Locate the cell with the specified text and output its [X, Y] center coordinate. 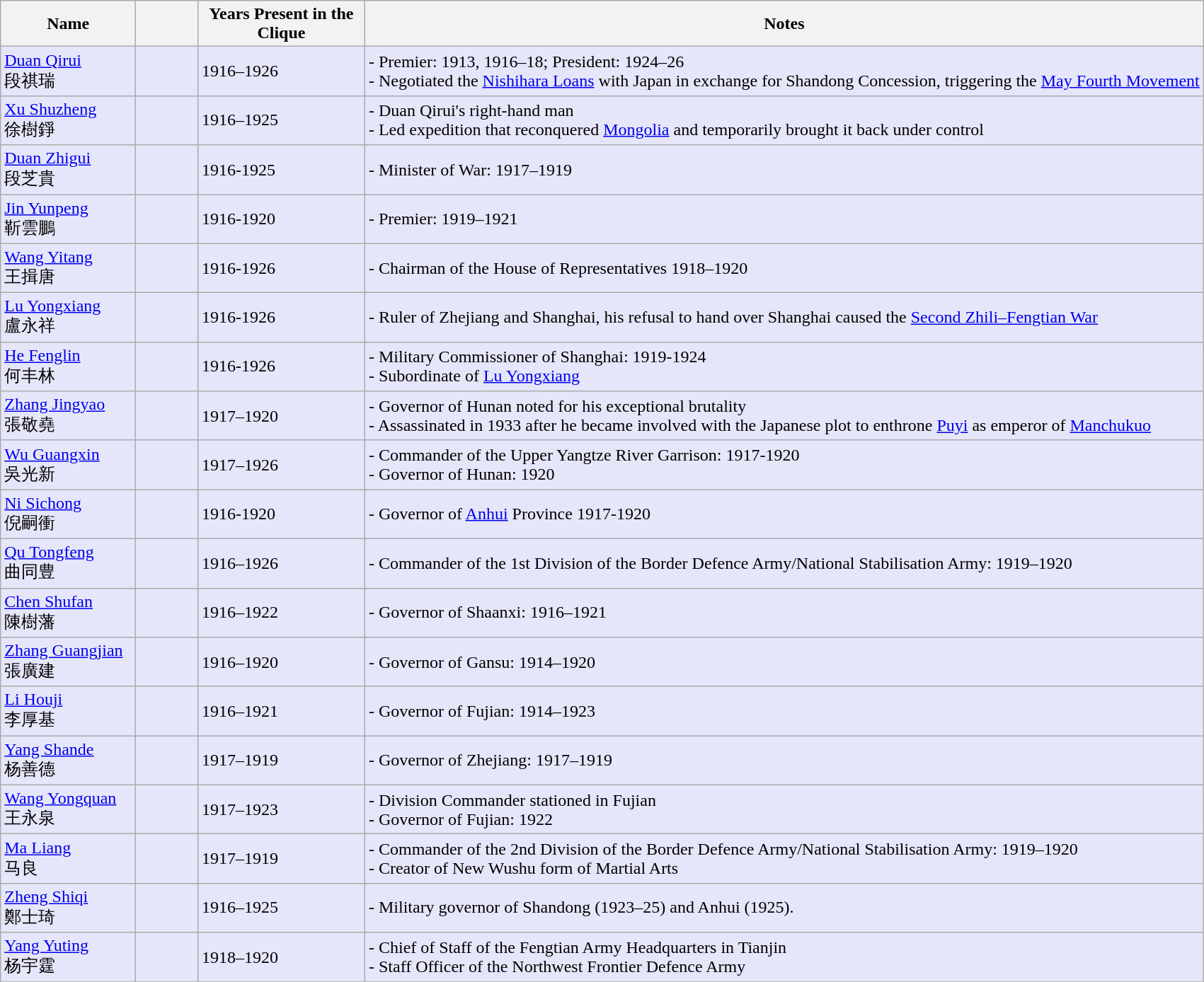
- Governor of Zhejiang: 1917–1919 [784, 761]
Yang Yuting杨宇霆 [68, 957]
- Governor of Shaanxi: 1916–1921 [784, 613]
- Commander of the Upper Yangtze River Garrison: 1917-1920- Governor of Hunan: 1920 [784, 465]
Duan Zhigui段芝貴 [68, 170]
Ni Sichong倪嗣衝 [68, 514]
1916–1921 [281, 711]
Zhang Jingyao張敬堯 [68, 416]
- Governor of Gansu: 1914–1920 [784, 662]
- Duan Qirui's right-hand man- Led expedition that reconquered Mongolia and temporarily brought it back under control [784, 120]
Li Houji李厚基 [68, 711]
1916-1925 [281, 170]
- Minister of War: 1917–1919 [784, 170]
Jin Yunpeng靳雲鵬 [68, 219]
Qu Tongfeng曲同豊 [68, 563]
1918–1920 [281, 957]
1917–1923 [281, 809]
- Governor of Fujian: 1914–1923 [784, 711]
Xu Shuzheng徐樹錚 [68, 120]
Notes [784, 24]
Name [68, 24]
Wang Yitang王揖唐 [68, 268]
Wu Guangxin吳光新 [68, 465]
- Chief of Staff of the Fengtian Army Headquarters in Tianjin- Staff Officer of the Northwest Frontier Defence Army [784, 957]
Yang Shande杨善德 [68, 761]
1916–1922 [281, 613]
- Military Commissioner of Shanghai: 1919-1924- Subordinate of Lu Yongxiang [784, 366]
Chen Shufan陳樹藩 [68, 613]
- Commander of the 1st Division of the Border Defence Army/National Stabilisation Army: 1919–1920 [784, 563]
- Military governor of Shandong (1923–25) and Anhui (1925). [784, 908]
1917–1920 [281, 416]
1917–1926 [281, 465]
Duan Qirui段祺瑞 [68, 71]
- Chairman of the House of Representatives 1918–1920 [784, 268]
- Governor of Anhui Province 1917-1920 [784, 514]
Years Present in the Clique [281, 24]
Zhang Guangjian張廣建 [68, 662]
- Ruler of Zhejiang and Shanghai, his refusal to hand over Shanghai caused the Second Zhili–Fengtian War [784, 318]
Zheng Shiqi鄭士琦 [68, 908]
- Division Commander stationed in Fujian- Governor of Fujian: 1922 [784, 809]
Lu Yongxiang盧永祥 [68, 318]
- Premier: 1919–1921 [784, 219]
He Fenglin何丰林 [68, 366]
1916–1920 [281, 662]
Ma Liang马良 [68, 859]
- Commander of the 2nd Division of the Border Defence Army/National Stabilisation Army: 1919–1920- Creator of New Wushu form of Martial Arts [784, 859]
Wang Yongquan王永泉 [68, 809]
